Capture the cell that displays the provided text and extract its (X, Y) central coordinate. 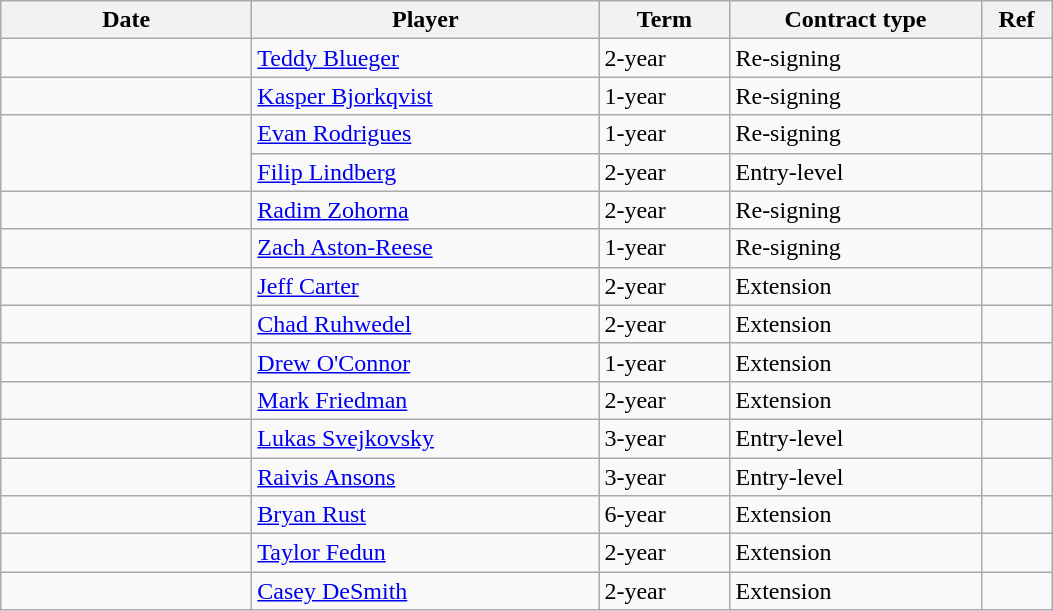
Ref (1016, 20)
Chad Ruhwedel (426, 324)
Zach Aston-Reese (426, 248)
Drew O'Connor (426, 362)
Radim Zohorna (426, 210)
Date (126, 20)
Contract type (856, 20)
Casey DeSmith (426, 591)
6-year (664, 515)
Raivis Ansons (426, 477)
Evan Rodrigues (426, 134)
Bryan Rust (426, 515)
Term (664, 20)
Teddy Blueger (426, 58)
Lukas Svejkovsky (426, 438)
Taylor Fedun (426, 553)
Mark Friedman (426, 400)
Kasper Bjorkqvist (426, 96)
Player (426, 20)
Jeff Carter (426, 286)
Filip Lindberg (426, 172)
